From the cell containing the given text, extract its center point as [x, y] coordinate. 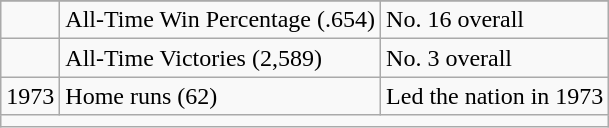
Led the nation in 1973 [495, 96]
1973 [30, 96]
No. 3 overall [495, 58]
Home runs (62) [220, 96]
No. 16 overall [495, 20]
All-Time Victories (2,589) [220, 58]
All-Time Win Percentage (.654) [220, 20]
